Scan for the cell matching the given text and deliver its (x, y) coordinate at center. 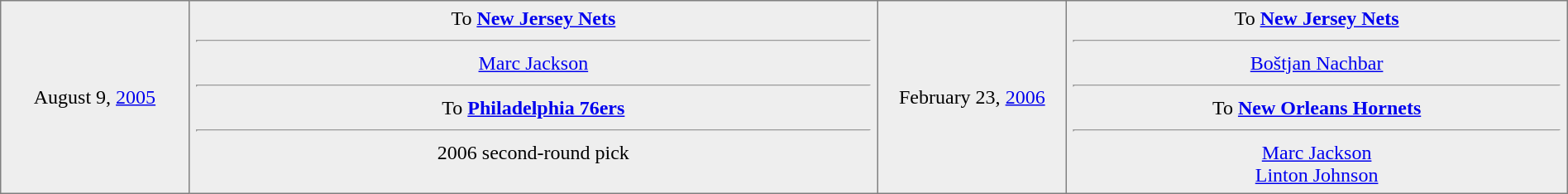
To New Jersey NetsBoštjan NachbarTo New Orleans HornetsMarc JacksonLinton Johnson (1317, 97)
August 9, 2005 (94, 97)
To New Jersey NetsMarc JacksonTo Philadelphia 76ers2006 second-round pick (533, 97)
February 23, 2006 (973, 97)
